Identify which cell holds the provided text, then report its (x, y) central coordinate. 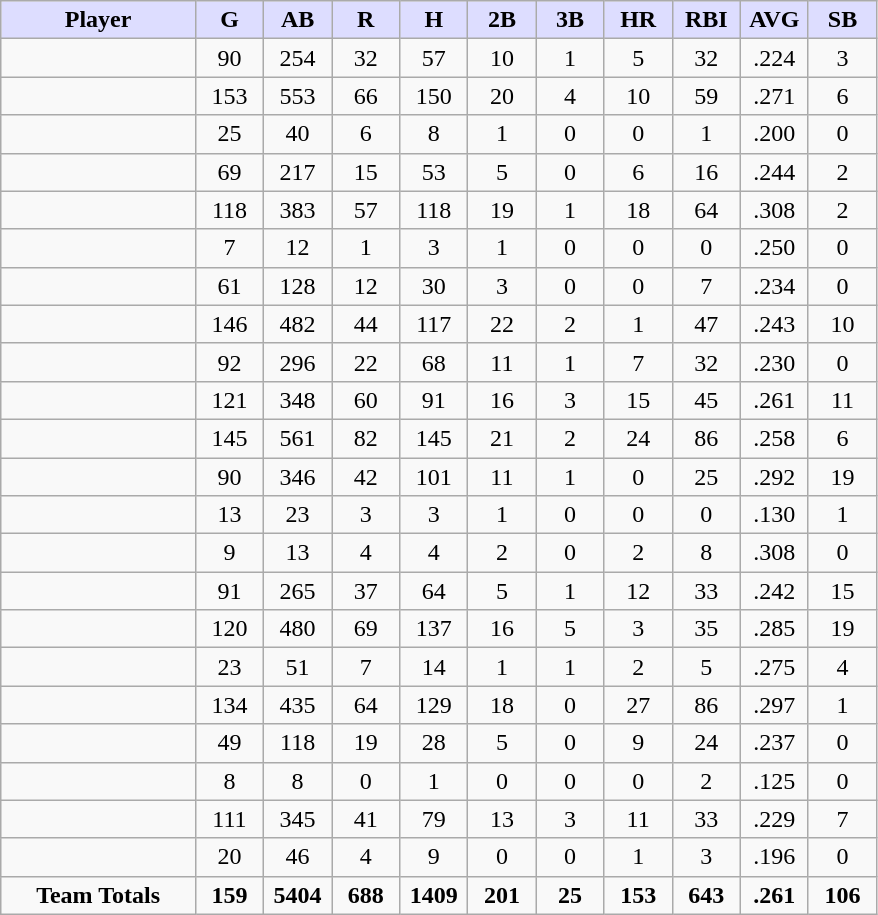
RBI (706, 20)
30 (434, 286)
66 (366, 96)
Player (98, 20)
79 (434, 819)
482 (298, 324)
.125 (774, 781)
35 (706, 629)
60 (366, 400)
Team Totals (98, 895)
82 (366, 438)
47 (706, 324)
AVG (774, 20)
117 (434, 324)
.234 (774, 286)
42 (366, 477)
49 (229, 743)
.292 (774, 477)
.243 (774, 324)
480 (298, 629)
137 (434, 629)
348 (298, 400)
AB (298, 20)
G (229, 20)
111 (229, 819)
44 (366, 324)
296 (298, 362)
383 (298, 210)
.250 (774, 248)
101 (434, 477)
51 (298, 667)
134 (229, 705)
.224 (774, 58)
28 (434, 743)
14 (434, 667)
R (366, 20)
.200 (774, 134)
217 (298, 172)
92 (229, 362)
5404 (298, 895)
435 (298, 705)
.230 (774, 362)
.237 (774, 743)
HR (638, 20)
121 (229, 400)
.271 (774, 96)
46 (298, 857)
61 (229, 286)
.244 (774, 172)
.196 (774, 857)
265 (298, 591)
.242 (774, 591)
553 (298, 96)
.275 (774, 667)
150 (434, 96)
.297 (774, 705)
3B (570, 20)
128 (298, 286)
41 (366, 819)
45 (706, 400)
H (434, 20)
.258 (774, 438)
688 (366, 895)
.285 (774, 629)
2B (502, 20)
129 (434, 705)
561 (298, 438)
254 (298, 58)
345 (298, 819)
159 (229, 895)
201 (502, 895)
53 (434, 172)
40 (298, 134)
106 (842, 895)
1409 (434, 895)
59 (706, 96)
.229 (774, 819)
.130 (774, 515)
37 (366, 591)
643 (706, 895)
68 (434, 362)
21 (502, 438)
120 (229, 629)
27 (638, 705)
146 (229, 324)
SB (842, 20)
346 (298, 477)
